Capture the cell that displays the provided text and extract its [x, y] central coordinate. 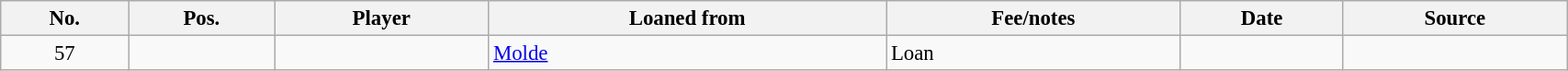
No. [64, 18]
Molde [687, 53]
Source [1455, 18]
Player [382, 18]
57 [64, 53]
Date [1262, 18]
Fee/notes [1034, 18]
Pos. [202, 18]
Loan [1034, 53]
Loaned from [687, 18]
